Search for the cell housing the specified text and yield its (X, Y) center coordinate. 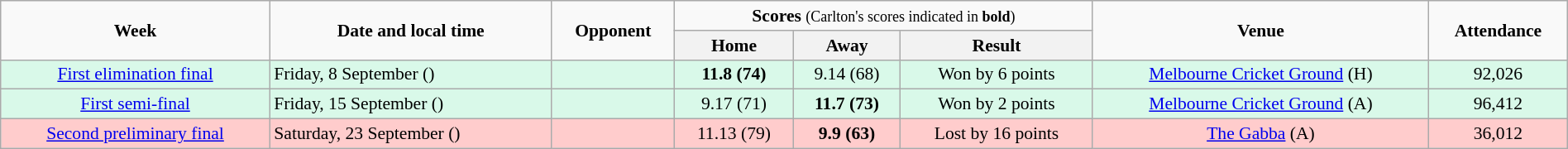
96,412 (1499, 104)
Opponent (613, 30)
Lost by 16 points (997, 134)
Home (734, 46)
Melbourne Cricket Ground (H) (1260, 74)
Friday, 8 September () (410, 74)
Venue (1260, 30)
36,012 (1499, 134)
9.9 (63) (847, 134)
Away (847, 46)
Friday, 15 September () (410, 104)
9.17 (71) (734, 104)
Second preliminary final (136, 134)
Saturday, 23 September () (410, 134)
Attendance (1499, 30)
9.14 (68) (847, 74)
11.8 (74) (734, 74)
Date and local time (410, 30)
Week (136, 30)
Melbourne Cricket Ground (A) (1260, 104)
Result (997, 46)
First semi-final (136, 104)
First elimination final (136, 74)
11.7 (73) (847, 104)
The Gabba (A) (1260, 134)
Won by 2 points (997, 104)
92,026 (1499, 74)
11.13 (79) (734, 134)
Won by 6 points (997, 74)
Scores (Carlton's scores indicated in bold) (884, 16)
